Scan for the cell matching the given text and deliver its (X, Y) coordinate at center. 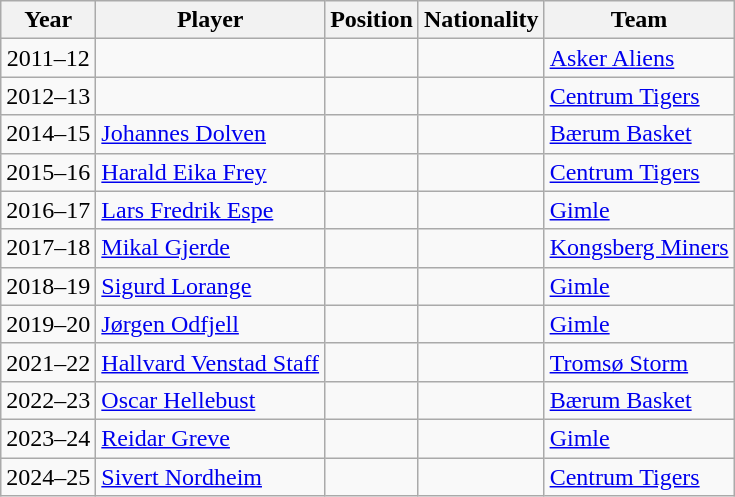
Tromsø Storm (639, 362)
Position (372, 20)
Johannes Dolven (210, 134)
Hallvard Venstad Staff (210, 362)
Jørgen Odfjell (210, 324)
2012–13 (48, 96)
2016–17 (48, 210)
Nationality (481, 20)
Year (48, 20)
Oscar Hellebust (210, 400)
2017–18 (48, 248)
Sigurd Lorange (210, 286)
Lars Fredrik Espe (210, 210)
2015–16 (48, 172)
Kongsberg Miners (639, 248)
Sivert Nordheim (210, 477)
Reidar Greve (210, 438)
Team (639, 20)
2014–15 (48, 134)
2019–20 (48, 324)
2023–24 (48, 438)
2011–12 (48, 58)
2021–22 (48, 362)
Asker Aliens (639, 58)
2022–23 (48, 400)
2018–19 (48, 286)
Player (210, 20)
2024–25 (48, 477)
Harald Eika Frey (210, 172)
Mikal Gjerde (210, 248)
